Search for the cell housing the specified text and yield its [x, y] center coordinate. 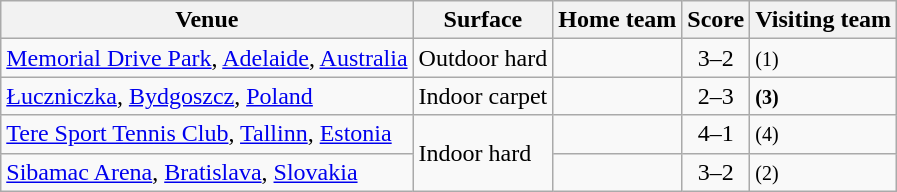
Memorial Drive Park, Adelaide, Australia [207, 58]
(1) [824, 58]
Score [716, 20]
Indoor carpet [483, 96]
Surface [483, 20]
Visiting team [824, 20]
Indoor hard [483, 153]
(4) [824, 134]
Łuczniczka, Bydgoszcz, Poland [207, 96]
(3) [824, 96]
Sibamac Arena, Bratislava, Slovakia [207, 172]
Home team [618, 20]
4–1 [716, 134]
(2) [824, 172]
Outdoor hard [483, 58]
Tere Sport Tennis Club, Tallinn, Estonia [207, 134]
Venue [207, 20]
2–3 [716, 96]
